From the cell containing the given text, extract its center point as [x, y] coordinate. 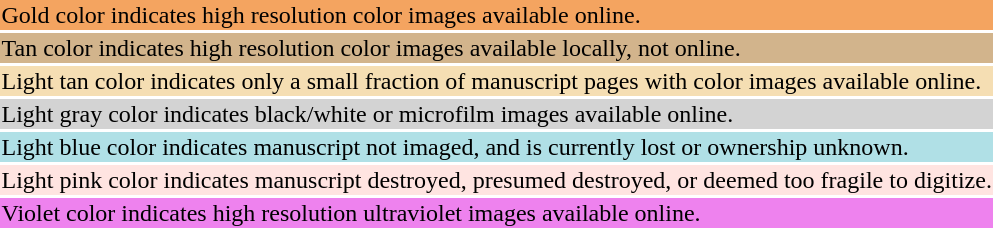
Gold color indicates high resolution color images available online. [496, 15]
Violet color indicates high resolution ultraviolet images available online. [496, 213]
Tan color indicates high resolution color images available locally, not online. [496, 48]
Light tan color indicates only a small fraction of manuscript pages with color images available online. [496, 81]
Light blue color indicates manuscript not imaged, and is currently lost or ownership unknown. [496, 147]
Light gray color indicates black/white or microfilm images available online. [496, 114]
Light pink color indicates manuscript destroyed, presumed destroyed, or deemed too fragile to digitize. [496, 180]
